Return the [x, y] coordinate for the center point of the cell that contains the specified text.  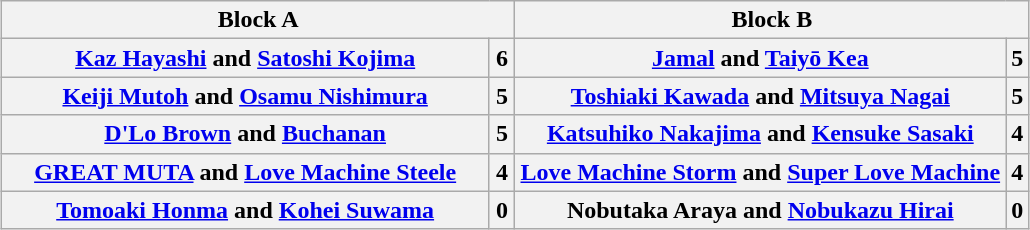
GREAT MUTA and Love Machine Steele [245, 172]
Tomoaki Honma and Kohei Suwama [245, 210]
Block A [258, 20]
Katsuhiko Nakajima and Kensuke Sasaki [760, 134]
Kaz Hayashi and Satoshi Kojima [245, 58]
D'Lo Brown and Buchanan [245, 134]
Keiji Mutoh and Osamu Nishimura [245, 96]
Nobutaka Araya and Nobukazu Hirai [760, 210]
6 [502, 58]
Toshiaki Kawada and Mitsuya Nagai [760, 96]
Block B [772, 20]
Love Machine Storm and Super Love Machine [760, 172]
Jamal and Taiyō Kea [760, 58]
